Output the (x, y) coordinate of the center of the cell containing the given text.  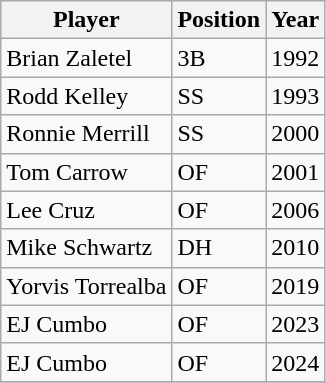
Lee Cruz (86, 210)
Year (296, 20)
Rodd Kelley (86, 96)
2019 (296, 286)
DH (219, 248)
Mike Schwartz (86, 248)
2010 (296, 248)
3B (219, 58)
2001 (296, 172)
Yorvis Torrealba (86, 286)
2023 (296, 324)
Player (86, 20)
1993 (296, 96)
2000 (296, 134)
1992 (296, 58)
Position (219, 20)
Tom Carrow (86, 172)
2024 (296, 362)
2006 (296, 210)
Ronnie Merrill (86, 134)
Brian Zaletel (86, 58)
